Scan for the cell matching the given text and deliver its (X, Y) coordinate at center. 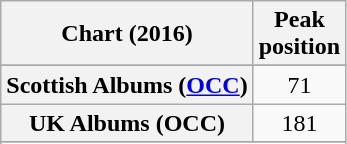
71 (299, 85)
Peakposition (299, 34)
UK Albums (OCC) (127, 123)
181 (299, 123)
Chart (2016) (127, 34)
Scottish Albums (OCC) (127, 85)
